For the text-containing cell, return its midpoint in [X, Y] coordinate format. 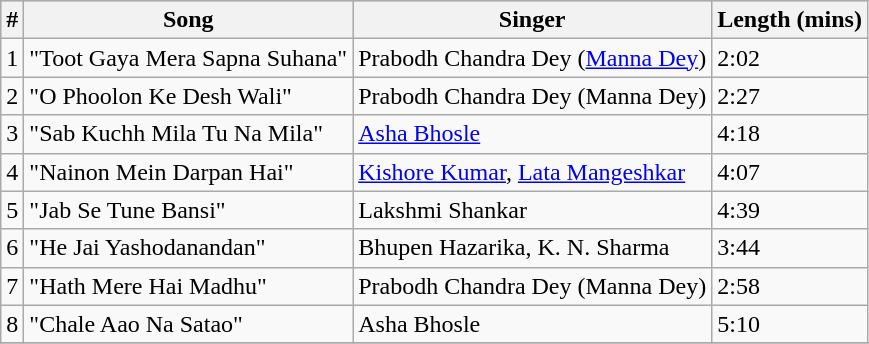
4:39 [790, 210]
5:10 [790, 324]
5 [12, 210]
"Toot Gaya Mera Sapna Suhana" [188, 58]
"O Phoolon Ke Desh Wali" [188, 96]
"Sab Kuchh Mila Tu Na Mila" [188, 134]
Length (mins) [790, 20]
"Chale Aao Na Satao" [188, 324]
1 [12, 58]
Bhupen Hazarika, K. N. Sharma [532, 248]
8 [12, 324]
"Nainon Mein Darpan Hai" [188, 172]
7 [12, 286]
"Jab Se Tune Bansi" [188, 210]
2:02 [790, 58]
2 [12, 96]
4:18 [790, 134]
3:44 [790, 248]
"Hath Mere Hai Madhu" [188, 286]
Lakshmi Shankar [532, 210]
2:58 [790, 286]
2:27 [790, 96]
Kishore Kumar, Lata Mangeshkar [532, 172]
"He Jai Yashodanandan" [188, 248]
Song [188, 20]
6 [12, 248]
# [12, 20]
Singer [532, 20]
3 [12, 134]
4:07 [790, 172]
4 [12, 172]
